Pinpoint the cell where the given text exists, returning its [X, Y] midpoint coordinate. 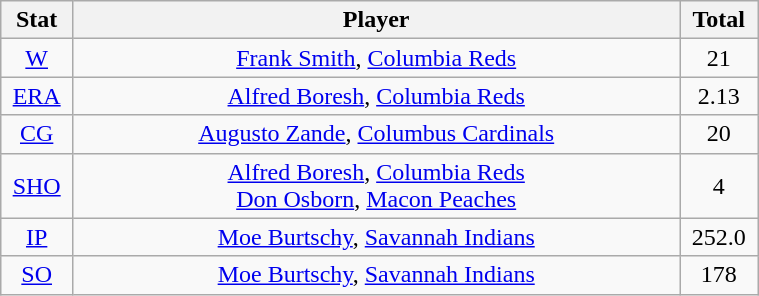
2.13 [719, 96]
IP [37, 237]
SO [37, 275]
ERA [37, 96]
4 [719, 186]
W [37, 58]
Player [376, 20]
Stat [37, 20]
Alfred Boresh, Columbia Reds [376, 96]
21 [719, 58]
20 [719, 134]
SHO [37, 186]
252.0 [719, 237]
Alfred Boresh, Columbia Reds Don Osborn, Macon Peaches [376, 186]
178 [719, 275]
Augusto Zande, Columbus Cardinals [376, 134]
Total [719, 20]
CG [37, 134]
Frank Smith, Columbia Reds [376, 58]
